Output the [X, Y] coordinate of the center of the cell containing the given text.  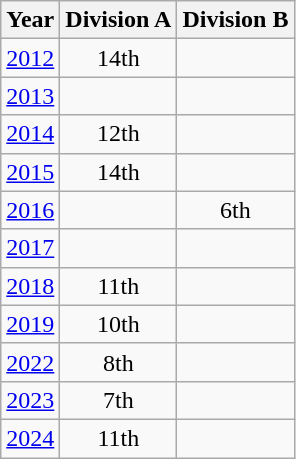
2013 [30, 96]
Division A [118, 20]
2012 [30, 58]
2019 [30, 324]
2015 [30, 172]
Year [30, 20]
2018 [30, 286]
2022 [30, 362]
2017 [30, 248]
2014 [30, 134]
Division B [236, 20]
12th [118, 134]
2023 [30, 400]
8th [118, 362]
6th [236, 210]
7th [118, 400]
2016 [30, 210]
2024 [30, 438]
10th [118, 324]
